Scan for the cell matching the given text and deliver its (X, Y) coordinate at center. 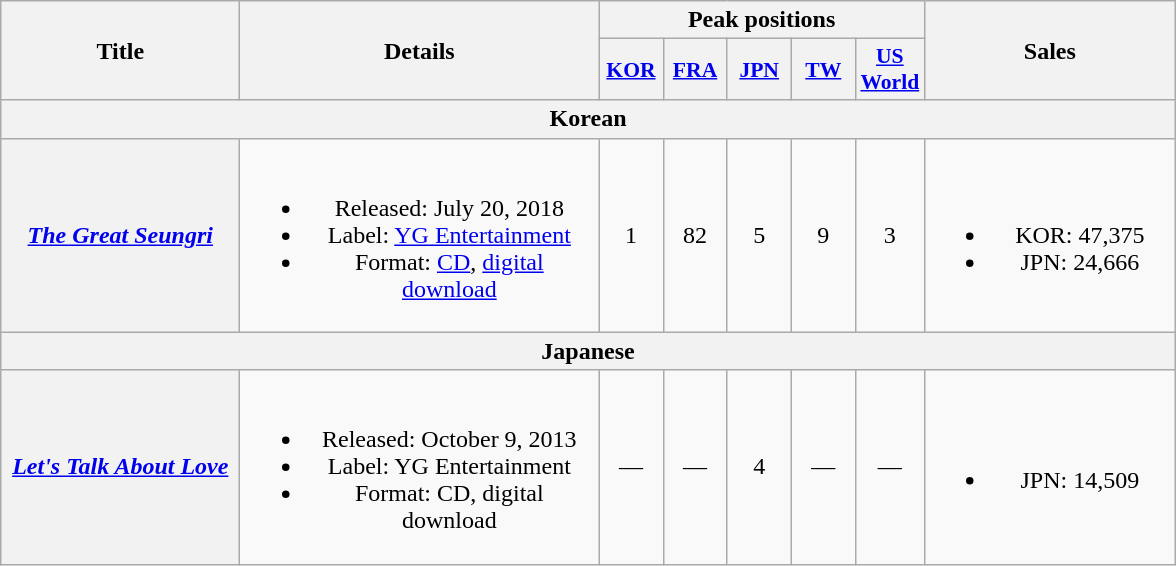
Sales (1050, 50)
KOR (631, 70)
TW (823, 70)
Let's Talk About Love (120, 467)
US World (890, 70)
3 (890, 235)
KOR: 47,375JPN: 24,666 (1050, 235)
1 (631, 235)
JPN (759, 70)
5 (759, 235)
Japanese (588, 351)
Title (120, 50)
9 (823, 235)
82 (695, 235)
The Great Seungri (120, 235)
Details (420, 50)
4 (759, 467)
FRA (695, 70)
Released: October 9, 2013Label: YG EntertainmentFormat: CD, digital download (420, 467)
JPN: 14,509 (1050, 467)
Korean (588, 119)
Released: July 20, 2018Label: YG EntertainmentFormat: CD, digital download (420, 235)
Peak positions (762, 20)
